Search for the cell housing the specified text and yield its (x, y) center coordinate. 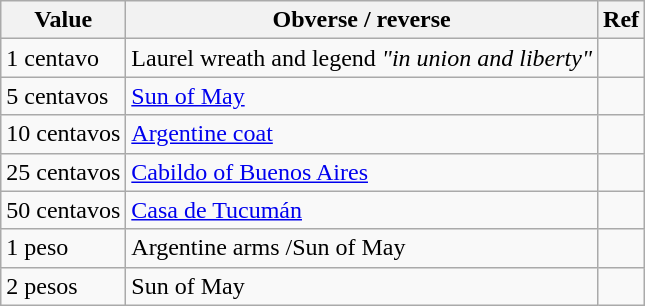
Argentine coat (362, 134)
Ref (622, 20)
Casa de Tucumán (362, 210)
50 centavos (64, 210)
1 peso (64, 248)
2 pesos (64, 286)
25 centavos (64, 172)
Value (64, 20)
Cabildo of Buenos Aires (362, 172)
Argentine arms /Sun of May (362, 248)
Obverse / reverse (362, 20)
1 centavo (64, 58)
5 centavos (64, 96)
10 centavos (64, 134)
Laurel wreath and legend "in union and liberty" (362, 58)
